Determine the (x, y) coordinate at the center of the cell enclosing the given text.  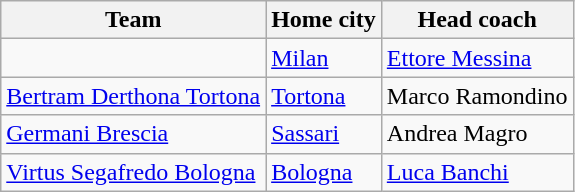
Germani Brescia (134, 134)
Virtus Segafredo Bologna (134, 172)
Tortona (324, 96)
Ettore Messina (477, 58)
Head coach (477, 20)
Marco Ramondino (477, 96)
Sassari (324, 134)
Home city (324, 20)
Team (134, 20)
Bologna (324, 172)
Bertram Derthona Tortona (134, 96)
Milan (324, 58)
Luca Banchi (477, 172)
Andrea Magro (477, 134)
